Provide the [X, Y] coordinate of the cell's center where the given text is located.  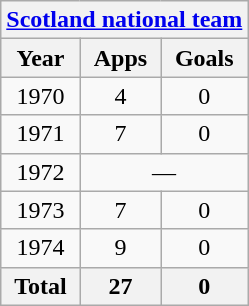
27 [120, 286]
1972 [40, 172]
Year [40, 58]
1974 [40, 248]
1971 [40, 134]
Scotland national team [124, 20]
— [164, 172]
1970 [40, 96]
Total [40, 286]
4 [120, 96]
9 [120, 248]
1973 [40, 210]
Goals [204, 58]
Apps [120, 58]
